Locate the cell with the specified text and output its [X, Y] center coordinate. 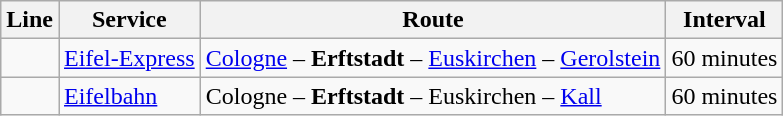
Interval [724, 20]
Eifel-Express [129, 58]
Route [433, 20]
Service [129, 20]
Cologne – Erftstadt – Euskirchen – Kall [433, 96]
Cologne – Erftstadt – Euskirchen – Gerolstein [433, 58]
Eifelbahn [129, 96]
Line [30, 20]
